Return [x, y] of the center of cell containing provided text 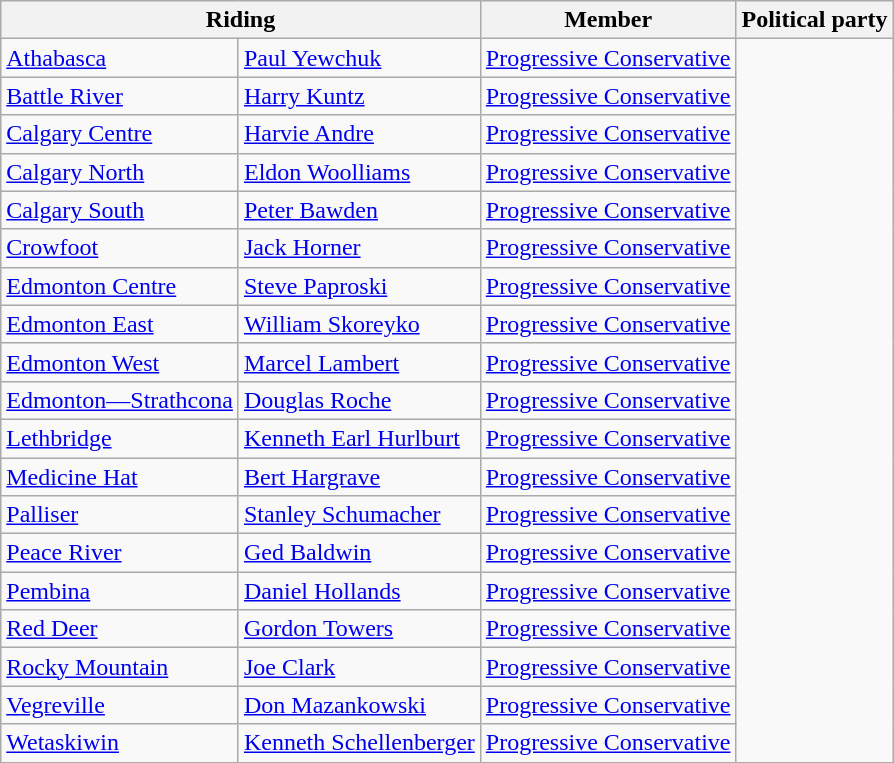
Kenneth Earl Hurlburt [359, 438]
Harry Kuntz [359, 96]
Medicine Hat [120, 477]
Peace River [120, 553]
Eldon Woolliams [359, 172]
Jack Horner [359, 248]
Calgary Centre [120, 134]
Ged Baldwin [359, 553]
Palliser [120, 515]
Harvie Andre [359, 134]
Joe Clark [359, 667]
Battle River [120, 96]
Riding [241, 20]
Red Deer [120, 629]
Daniel Hollands [359, 591]
Edmonton East [120, 324]
Bert Hargrave [359, 477]
Athabasca [120, 58]
Paul Yewchuk [359, 58]
Calgary North [120, 172]
Stanley Schumacher [359, 515]
Peter Bawden [359, 210]
Pembina [120, 591]
Edmonton Centre [120, 286]
Lethbridge [120, 438]
Calgary South [120, 210]
Don Mazankowski [359, 705]
Marcel Lambert [359, 362]
William Skoreyko [359, 324]
Kenneth Schellenberger [359, 743]
Political party [814, 20]
Douglas Roche [359, 400]
Edmonton—Strathcona [120, 400]
Steve Paproski [359, 286]
Vegreville [120, 705]
Wetaskiwin [120, 743]
Member [608, 20]
Gordon Towers [359, 629]
Rocky Mountain [120, 667]
Edmonton West [120, 362]
Crowfoot [120, 248]
